From the cell containing the given text, extract its center point as [x, y] coordinate. 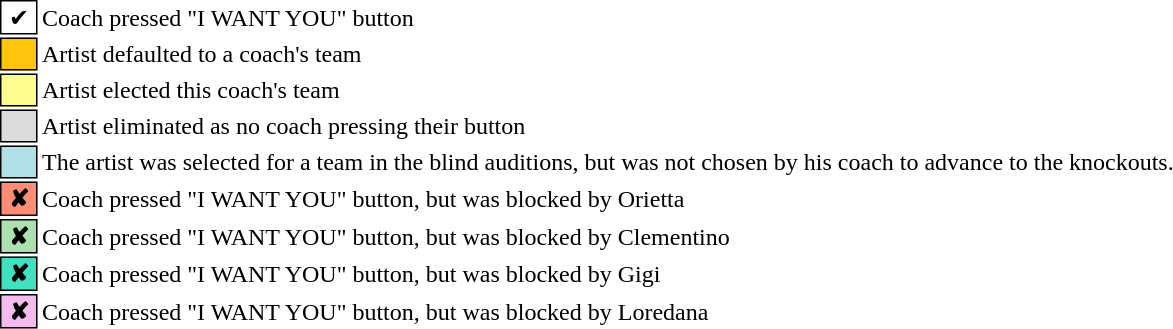
✔ [19, 17]
